Capture the cell that displays the provided text and extract its (x, y) central coordinate. 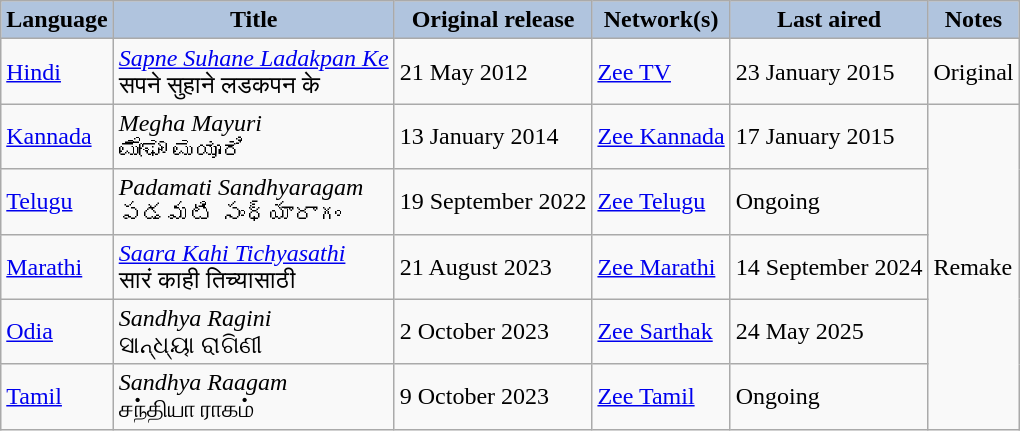
Tamil (57, 396)
Notes (974, 20)
Zee Sarthak (661, 332)
Odia (57, 332)
Language (57, 20)
Remake (974, 266)
21 May 2012 (493, 72)
Telugu (57, 202)
19 September 2022 (493, 202)
Zee Kannada (661, 136)
Sandhya Raagam சந்தியா ராகம் (254, 396)
14 September 2024 (829, 266)
17 January 2015 (829, 136)
Kannada (57, 136)
9 October 2023 (493, 396)
Last aired (829, 20)
Sapne Suhane Ladakpan Ke सपने सुहाने लडकपन के (254, 72)
Zee Marathi (661, 266)
Hindi (57, 72)
23 January 2015 (829, 72)
Zee Tamil (661, 396)
Padamati Sandhyaragam పడమటి సంధ్యారాగం (254, 202)
Marathi (57, 266)
Zee Telugu (661, 202)
Network(s) (661, 20)
Megha Mayuri ಮೇಘಾ ಮಯೂರಿ (254, 136)
Original release (493, 20)
21 August 2023 (493, 266)
Zee TV (661, 72)
Original (974, 72)
Saara Kahi Tichyasathi सारं काही तिच्यासाठी (254, 266)
Sandhya Ragini ସାନ୍ଧ୍ୟା ରାଗିଣୀ (254, 332)
24 May 2025 (829, 332)
2 October 2023 (493, 332)
13 January 2014 (493, 136)
Title (254, 20)
